Pinpoint the cell where the given text exists, returning its [X, Y] midpoint coordinate. 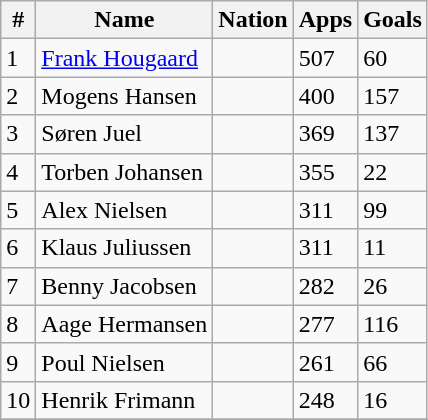
1 [18, 58]
6 [18, 248]
60 [393, 58]
Mogens Hansen [124, 96]
400 [325, 96]
26 [393, 286]
116 [393, 324]
10 [18, 400]
261 [325, 362]
16 [393, 400]
3 [18, 134]
Alex Nielsen [124, 210]
9 [18, 362]
Name [124, 20]
Nation [253, 20]
22 [393, 172]
Torben Johansen [124, 172]
Henrik Frimann [124, 400]
369 [325, 134]
Goals [393, 20]
11 [393, 248]
248 [325, 400]
277 [325, 324]
# [18, 20]
8 [18, 324]
137 [393, 134]
2 [18, 96]
66 [393, 362]
Benny Jacobsen [124, 286]
Poul Nielsen [124, 362]
507 [325, 58]
7 [18, 286]
157 [393, 96]
282 [325, 286]
Klaus Juliussen [124, 248]
Apps [325, 20]
Aage Hermansen [124, 324]
99 [393, 210]
4 [18, 172]
Frank Hougaard [124, 58]
Søren Juel [124, 134]
5 [18, 210]
355 [325, 172]
